Capture the cell that displays the provided text and extract its (X, Y) central coordinate. 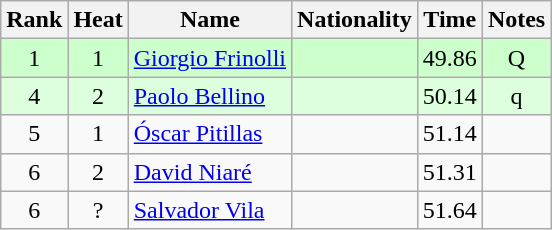
51.14 (450, 134)
4 (34, 96)
? (98, 210)
50.14 (450, 96)
Salvador Vila (210, 210)
Paolo Bellino (210, 96)
49.86 (450, 58)
Q (516, 58)
Nationality (355, 20)
Time (450, 20)
5 (34, 134)
Heat (98, 20)
Notes (516, 20)
Name (210, 20)
Óscar Pitillas (210, 134)
51.64 (450, 210)
51.31 (450, 172)
David Niaré (210, 172)
Giorgio Frinolli (210, 58)
q (516, 96)
Rank (34, 20)
